Identify which cell holds the provided text, then report its (X, Y) central coordinate. 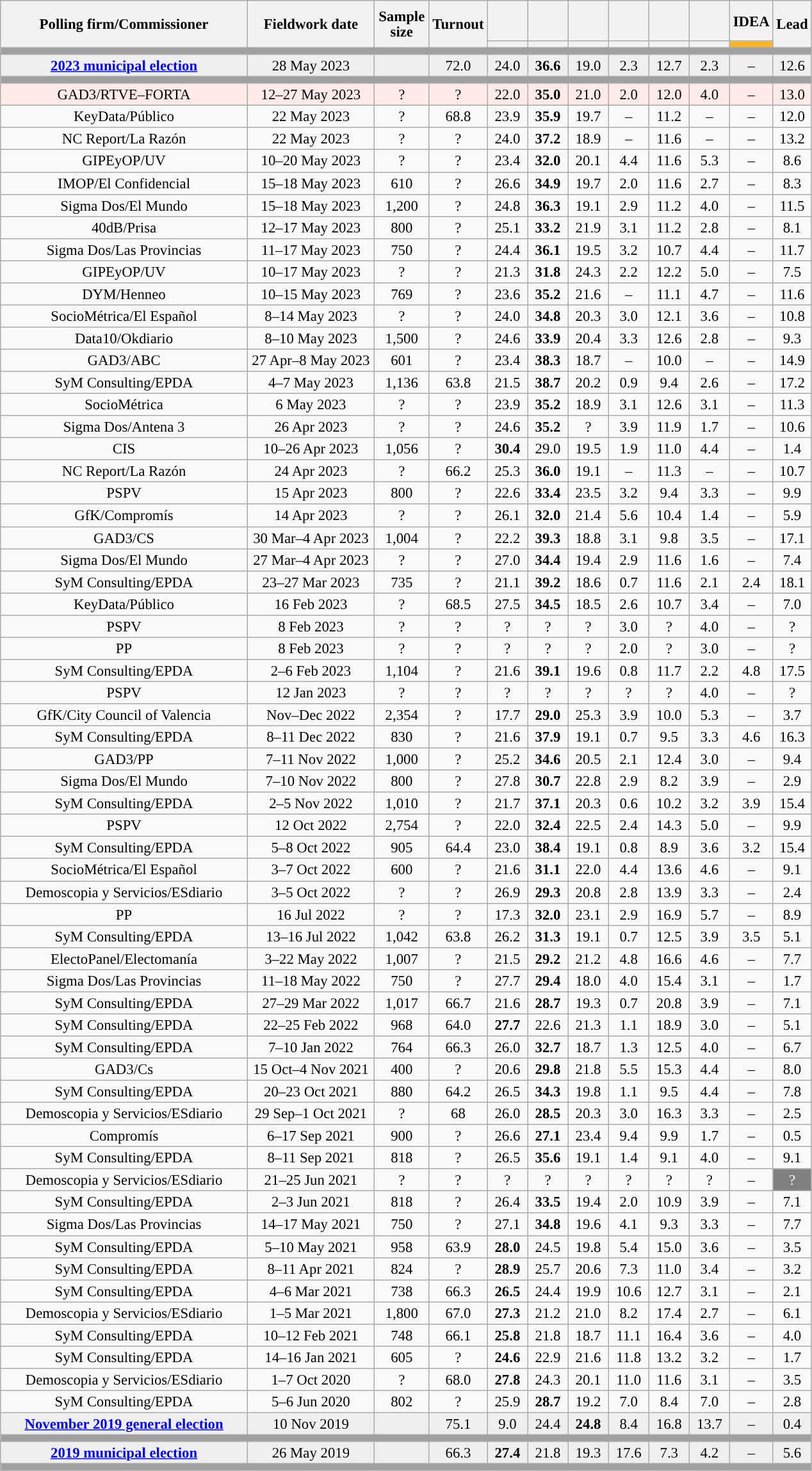
27 Apr–8 May 2023 (311, 360)
19.9 (588, 1291)
25.8 (507, 1336)
6.7 (792, 1048)
GfK/City Council of Valencia (124, 715)
21–25 Jun 2021 (311, 1180)
33.5 (548, 1203)
10.4 (669, 516)
Polling firm/Commissioner (124, 24)
1,010 (402, 803)
GAD3/PP (124, 760)
18.6 (588, 581)
64.4 (459, 848)
68.0 (459, 1379)
64.2 (459, 1091)
36.6 (548, 65)
8–11 Dec 2022 (311, 738)
35.6 (548, 1158)
830 (402, 738)
8.0 (792, 1069)
1–5 Mar 2021 (311, 1313)
20.4 (588, 338)
23.6 (507, 295)
8–11 Apr 2021 (311, 1269)
605 (402, 1358)
748 (402, 1336)
2–6 Feb 2023 (311, 671)
5–10 May 2021 (311, 1246)
824 (402, 1269)
0.5 (792, 1136)
19.2 (588, 1401)
9.8 (669, 538)
November 2019 general election (124, 1424)
2–5 Nov 2022 (311, 803)
17.6 (629, 1452)
13.6 (669, 870)
7–10 Nov 2022 (311, 781)
18.5 (588, 605)
32.7 (548, 1048)
1.9 (629, 450)
20.5 (588, 760)
34.9 (548, 183)
10–20 May 2023 (311, 161)
25.2 (507, 760)
2.5 (792, 1114)
1–7 Oct 2020 (311, 1379)
12.4 (669, 760)
37.1 (548, 803)
SocioMétrica (124, 405)
7–10 Jan 2022 (311, 1048)
GAD3/CS (124, 538)
610 (402, 183)
39.2 (548, 581)
1,500 (402, 338)
GfK/Compromís (124, 516)
11–17 May 2023 (311, 250)
9.0 (507, 1424)
31.8 (548, 272)
64.0 (459, 1025)
4.7 (710, 295)
22.9 (548, 1358)
29.4 (548, 981)
63.9 (459, 1246)
4–6 Mar 2021 (311, 1291)
25.7 (548, 1269)
17.5 (792, 671)
Sigma Dos/Antena 3 (124, 427)
735 (402, 581)
12 Jan 2023 (311, 693)
769 (402, 295)
28.0 (507, 1246)
7.5 (792, 272)
25.1 (507, 228)
13.0 (792, 95)
21.4 (588, 516)
23–27 Mar 2023 (311, 581)
34.6 (548, 760)
15 Apr 2023 (311, 493)
21.9 (588, 228)
17.4 (669, 1313)
4–7 May 2023 (311, 383)
1,007 (402, 958)
1,042 (402, 936)
Sample size (402, 24)
32.4 (548, 826)
15.0 (669, 1246)
11.5 (792, 205)
Turnout (459, 24)
4.1 (629, 1224)
38.3 (548, 360)
33.2 (548, 228)
13–16 Jul 2022 (311, 936)
IDEA (751, 20)
16 Feb 2023 (311, 605)
34.4 (548, 560)
28.5 (548, 1114)
23.1 (588, 914)
0.9 (629, 383)
35.9 (548, 117)
10–17 May 2023 (311, 272)
5–6 Jun 2020 (311, 1401)
14.3 (669, 826)
6.1 (792, 1313)
DYM/Henneo (124, 295)
68.8 (459, 117)
20–23 Oct 2021 (311, 1091)
24 Apr 2023 (311, 471)
1.6 (710, 560)
738 (402, 1291)
Nov–Dec 2022 (311, 715)
29.2 (548, 958)
4.2 (710, 1452)
16.6 (669, 958)
34.3 (548, 1091)
33.9 (548, 338)
1,200 (402, 205)
16.9 (669, 914)
36.0 (548, 471)
30.4 (507, 450)
CIS (124, 450)
2019 municipal election (124, 1452)
26.1 (507, 516)
27.5 (507, 605)
2023 municipal election (124, 65)
3–5 Oct 2022 (311, 893)
26.2 (507, 936)
600 (402, 870)
25.9 (507, 1401)
20.2 (588, 383)
38.7 (548, 383)
7.4 (792, 560)
1,056 (402, 450)
22.2 (507, 538)
26 May 2019 (311, 1452)
34.5 (548, 605)
17.7 (507, 715)
1,104 (402, 671)
31.3 (548, 936)
66.7 (459, 1003)
5–8 Oct 2022 (311, 848)
68.5 (459, 605)
28.9 (507, 1269)
3–22 May 2022 (311, 958)
14.9 (792, 360)
38.4 (548, 848)
29.3 (548, 893)
15.3 (669, 1069)
GAD3/ABC (124, 360)
12.1 (669, 316)
29 Sep–1 Oct 2021 (311, 1114)
8–14 May 2023 (311, 316)
GAD3/Cs (124, 1069)
17.3 (507, 914)
18.1 (792, 581)
1,000 (402, 760)
7.8 (792, 1091)
14–17 May 2021 (311, 1224)
764 (402, 1048)
5.4 (629, 1246)
72.0 (459, 65)
66.2 (459, 471)
27–29 Mar 2022 (311, 1003)
2–3 Jun 2021 (311, 1203)
22.8 (588, 781)
67.0 (459, 1313)
1,136 (402, 383)
26.9 (507, 893)
1.3 (629, 1048)
19.0 (588, 65)
39.3 (548, 538)
33.4 (548, 493)
16.4 (669, 1336)
8.3 (792, 183)
27 Mar–4 Apr 2023 (311, 560)
14 Apr 2023 (311, 516)
15 Oct–4 Nov 2021 (311, 1069)
36.1 (548, 250)
0.4 (792, 1424)
8.6 (792, 161)
10.2 (669, 803)
11.8 (629, 1358)
30.7 (548, 781)
14–16 Jan 2021 (311, 1358)
8.1 (792, 228)
10–26 Apr 2023 (311, 450)
27.3 (507, 1313)
13.9 (669, 893)
28 May 2023 (311, 65)
22.5 (588, 826)
900 (402, 1136)
12.2 (669, 272)
ElectoPanel/Electomanía (124, 958)
6 May 2023 (311, 405)
18.0 (588, 981)
27.4 (507, 1452)
26 Apr 2023 (311, 427)
IMOP/El Confidencial (124, 183)
17.2 (792, 383)
12–27 May 2023 (311, 95)
8–10 May 2023 (311, 338)
10 Nov 2019 (311, 1424)
Fieldwork date (311, 24)
880 (402, 1091)
968 (402, 1025)
905 (402, 848)
1,017 (402, 1003)
5.9 (792, 516)
24.5 (548, 1246)
39.1 (548, 671)
35.0 (548, 95)
1,004 (402, 538)
21.1 (507, 581)
Compromís (124, 1136)
37.9 (548, 738)
GAD3/RTVE–FORTA (124, 95)
40dB/Prisa (124, 228)
21.7 (507, 803)
Data10/Okdiario (124, 338)
11–18 May 2022 (311, 981)
16 Jul 2022 (311, 914)
23.5 (588, 493)
37.2 (548, 140)
75.1 (459, 1424)
23.0 (507, 848)
29.8 (548, 1069)
36.3 (548, 205)
3.7 (792, 715)
958 (402, 1246)
1,800 (402, 1313)
3–7 Oct 2022 (311, 870)
5.5 (629, 1069)
27.0 (507, 560)
13.7 (710, 1424)
68 (459, 1114)
2,754 (402, 826)
6–17 Sep 2021 (311, 1136)
5.7 (710, 914)
26.4 (507, 1203)
7–11 Nov 2022 (311, 760)
10–15 May 2023 (311, 295)
12–17 May 2023 (311, 228)
66.1 (459, 1336)
400 (402, 1069)
30 Mar–4 Apr 2023 (311, 538)
8–11 Sep 2021 (311, 1158)
11.9 (669, 427)
16.8 (669, 1424)
601 (402, 360)
802 (402, 1401)
18.8 (588, 538)
10.9 (669, 1203)
2,354 (402, 715)
12 Oct 2022 (311, 826)
22–25 Feb 2022 (311, 1025)
0.6 (629, 803)
10.8 (792, 316)
10–12 Feb 2021 (311, 1336)
17.1 (792, 538)
Lead (792, 24)
31.1 (548, 870)
